Search for the cell housing the specified text and yield its (x, y) center coordinate. 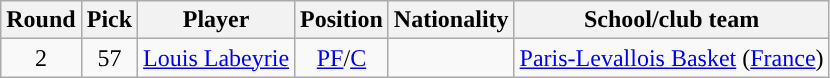
Pick (109, 20)
Nationality (451, 20)
Round (41, 20)
School/club team (672, 20)
PF/C (342, 58)
Position (342, 20)
57 (109, 58)
Louis Labeyrie (216, 58)
Paris-Levallois Basket (France) (672, 58)
2 (41, 58)
Player (216, 20)
